Extract the [X, Y] coordinate from the center of the cell holding the provided text.  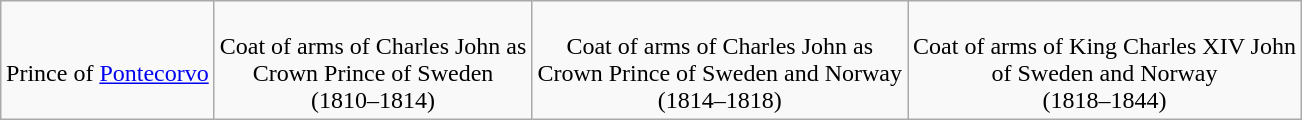
Coat of arms of King Charles XIV John of Sweden and Norway(1818–1844) [1105, 60]
Prince of Pontecorvo [108, 60]
Coat of arms of Charles John as Crown Prince of Sweden(1810–1814) [373, 60]
Coat of arms of Charles John as Crown Prince of Sweden and Norway(1814–1818) [720, 60]
